Pinpoint the cell where the given text exists, returning its [x, y] midpoint coordinate. 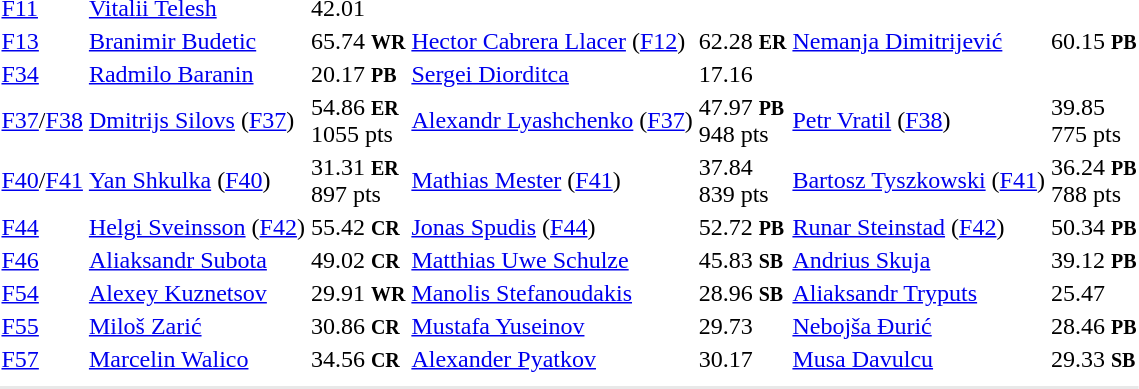
F40/F41 [42, 180]
28.96 SB [742, 293]
60.15 PB [1094, 41]
Dmitrijs Silovs (F37) [196, 120]
Alexey Kuznetsov [196, 293]
Bartosz Tyszkowski (F41) [919, 180]
36.24 PB788 pts [1094, 180]
55.42 CR [358, 227]
29.73 [742, 326]
Runar Steinstad (F42) [919, 227]
F46 [42, 260]
F44 [42, 227]
47.97 PB948 pts [742, 120]
28.46 PB [1094, 326]
34.56 CR [358, 359]
30.86 CR [358, 326]
Matthias Uwe Schulze [552, 260]
Branimir Budetic [196, 41]
62.28 ER [742, 41]
52.72 PB [742, 227]
25.47 [1094, 293]
29.91 WR [358, 293]
49.02 CR [358, 260]
17.16 [742, 74]
Mathias Mester (F41) [552, 180]
Andrius Skuja [919, 260]
Radmilo Baranin [196, 74]
50.34 PB [1094, 227]
Marcelin Walico [196, 359]
F57 [42, 359]
39.12 PB [1094, 260]
45.83 SB [742, 260]
Sergei Diorditca [552, 74]
29.33 SB [1094, 359]
F34 [42, 74]
F37/F38 [42, 120]
Petr Vratil (F38) [919, 120]
Alexander Pyatkov [552, 359]
Jonas Spudis (F44) [552, 227]
Miloš Zarić [196, 326]
Aliaksandr Subota [196, 260]
F55 [42, 326]
Nemanja Dimitrijević [919, 41]
Mustafa Yuseinov [552, 326]
Nebojša Đurić [919, 326]
39.85775 pts [1094, 120]
37.84 839 pts [742, 180]
Yan Shkulka (F40) [196, 180]
30.17 [742, 359]
Aliaksandr Tryputs [919, 293]
54.86 ER1055 pts [358, 120]
Helgi Sveinsson (F42) [196, 227]
Musa Davulcu [919, 359]
65.74 WR [358, 41]
Hector Cabrera Llacer (F12) [552, 41]
20.17 PB [358, 74]
Manolis Stefanoudakis [552, 293]
F54 [42, 293]
F13 [42, 41]
31.31 ER897 pts [358, 180]
Alexandr Lyashchenko (F37) [552, 120]
